Determine the (X, Y) coordinate at the center of the cell enclosing the given text.  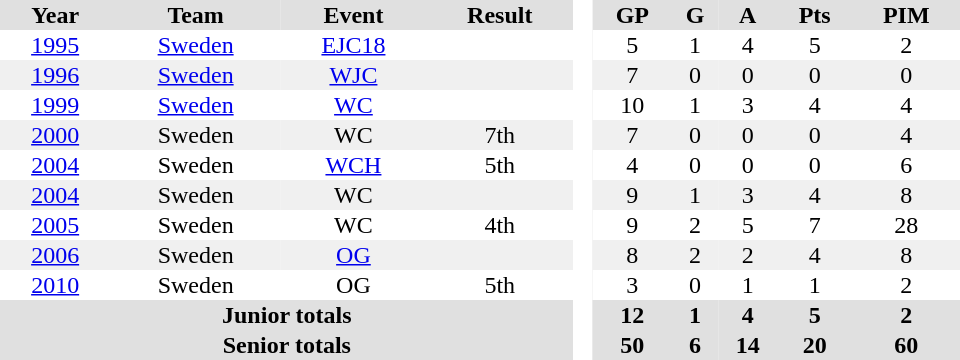
1999 (55, 105)
Junior totals (287, 315)
12 (632, 315)
4th (500, 225)
WJC (354, 75)
2010 (55, 285)
28 (906, 225)
Event (354, 15)
WCH (354, 165)
A (747, 15)
10 (632, 105)
14 (747, 345)
Pts (815, 15)
GP (632, 15)
7th (500, 135)
1996 (55, 75)
Team (196, 15)
60 (906, 345)
2000 (55, 135)
1995 (55, 45)
PIM (906, 15)
Result (500, 15)
Senior totals (287, 345)
EJC18 (354, 45)
2006 (55, 255)
G (696, 15)
Year (55, 15)
50 (632, 345)
2005 (55, 225)
20 (815, 345)
